For the text-containing cell, return its midpoint in [x, y] coordinate format. 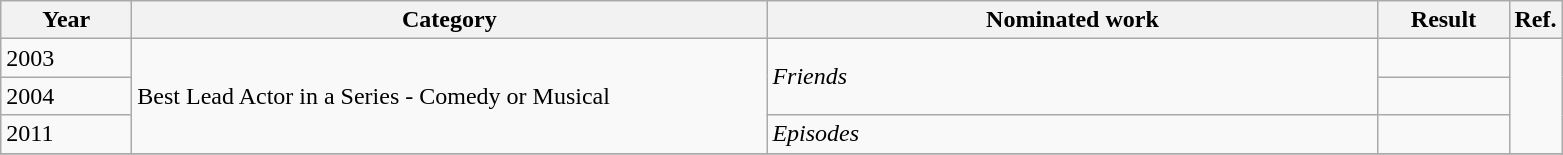
Result [1444, 20]
Best Lead Actor in a Series - Comedy or Musical [450, 96]
Nominated work [1072, 20]
Episodes [1072, 134]
2011 [66, 134]
2003 [66, 58]
Friends [1072, 77]
Ref. [1536, 20]
Category [450, 20]
2004 [66, 96]
Year [66, 20]
